Extract the [X, Y] coordinate from the center of the cell holding the provided text.  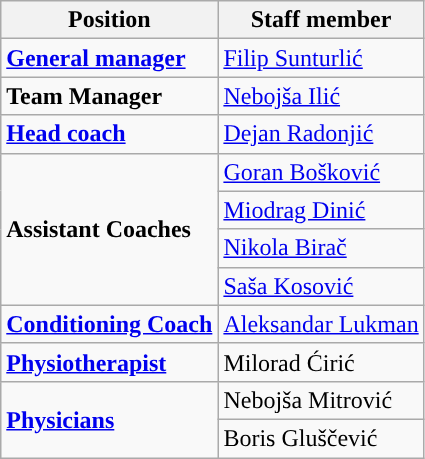
Nebojša Mitrović [321, 400]
Staff member [321, 20]
Filip Sunturlić [321, 58]
Head coach [110, 134]
Nikola Birač [321, 248]
Miodrag Dinić [321, 210]
Nebojša Ilić [321, 96]
General manager [110, 58]
Aleksandar Lukman [321, 324]
Physicians [110, 419]
Physiotherapist [110, 362]
Team Manager [110, 96]
Dejan Radonjić [321, 134]
Milorad Ćirić [321, 362]
Goran Bošković [321, 172]
Saša Kosović [321, 286]
Boris Gluščević [321, 438]
Position [110, 20]
Assistant Coaches [110, 229]
Conditioning Coach [110, 324]
